Return [x, y] of the center of cell containing provided text 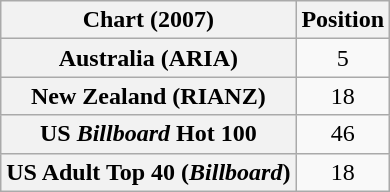
Position [343, 20]
New Zealand (RIANZ) [148, 96]
US Adult Top 40 (Billboard) [148, 172]
46 [343, 134]
Australia (ARIA) [148, 58]
US Billboard Hot 100 [148, 134]
5 [343, 58]
Chart (2007) [148, 20]
